Detect which cell encompasses the target text, then output its (x, y) center coordinate. 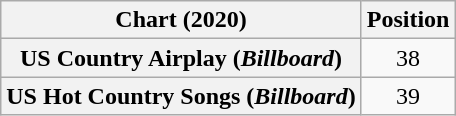
Chart (2020) (181, 20)
US Hot Country Songs (Billboard) (181, 96)
38 (408, 58)
US Country Airplay (Billboard) (181, 58)
Position (408, 20)
39 (408, 96)
